For the text-containing cell, return its midpoint in (X, Y) coordinate format. 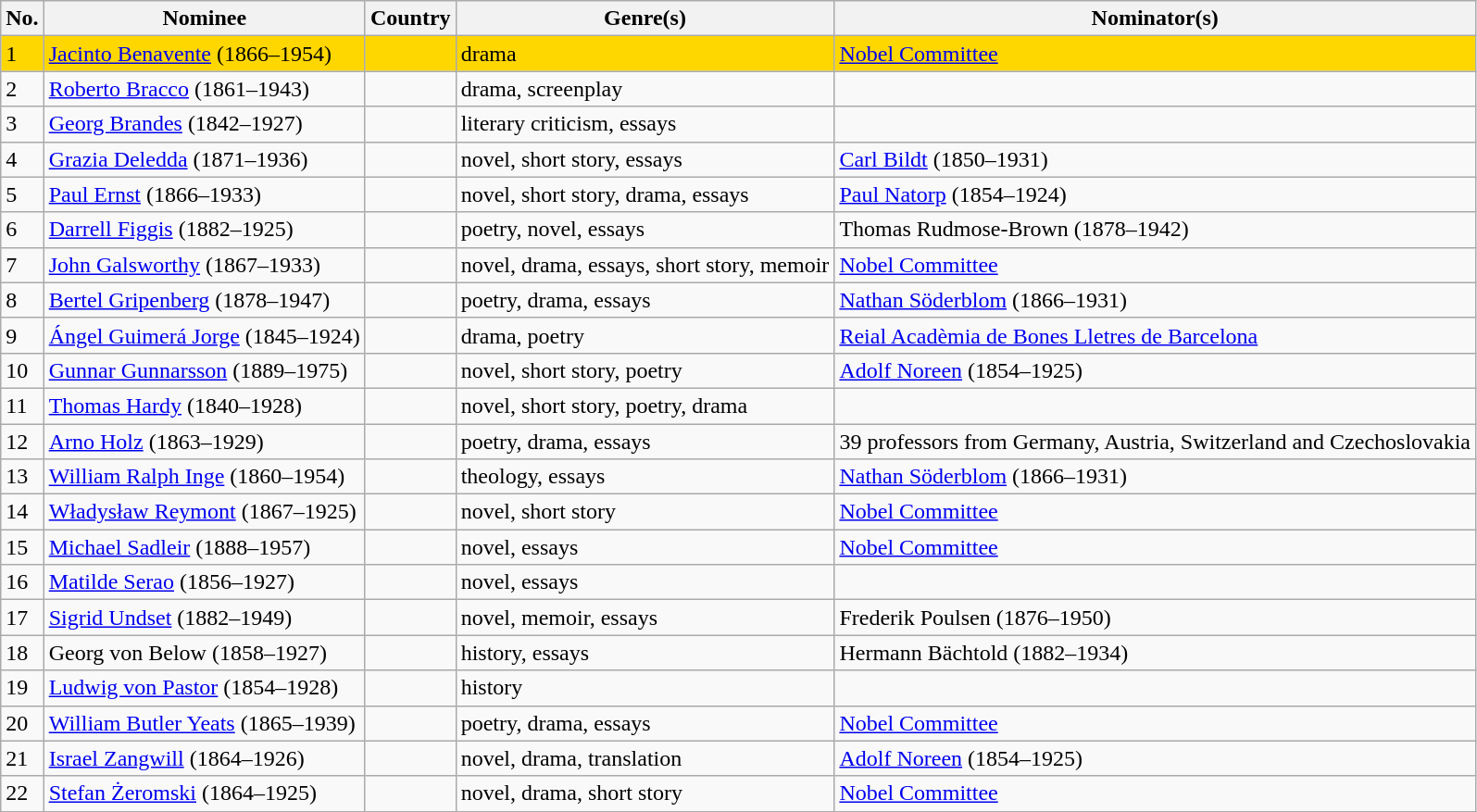
poetry, novel, essays (645, 230)
17 (22, 618)
Reial Acadèmia de Bones Lletres de Barcelona (1156, 335)
Sigrid Undset (1882–1949) (204, 618)
drama, screenplay (645, 89)
Stefan Żeromski (1864–1925) (204, 793)
history (645, 688)
novel, short story, drama, essays (645, 194)
Hermann Bächtold (1882–1934) (1156, 653)
Nominee (204, 19)
novel, drama, short story (645, 793)
Gunnar Gunnarsson (1889–1975) (204, 370)
20 (22, 723)
Genre(s) (645, 19)
3 (22, 124)
novel, short story, essays (645, 159)
John Galsworthy (1867–1933) (204, 265)
Matilde Serao (1856–1927) (204, 582)
19 (22, 688)
Bertel Gripenberg (1878–1947) (204, 300)
12 (22, 442)
9 (22, 335)
Country (410, 19)
drama, poetry (645, 335)
novel, memoir, essays (645, 618)
21 (22, 758)
Paul Natorp (1854–1924) (1156, 194)
5 (22, 194)
Ludwig von Pastor (1854–1928) (204, 688)
8 (22, 300)
7 (22, 265)
Thomas Rudmose-Brown (1878–1942) (1156, 230)
2 (22, 89)
Michael Sadleir (1888–1957) (204, 547)
39 professors from Germany, Austria, Switzerland and Czechoslovakia (1156, 442)
novel, short story, poetry (645, 370)
16 (22, 582)
Nominator(s) (1156, 19)
6 (22, 230)
Thomas Hardy (1840–1928) (204, 406)
13 (22, 477)
11 (22, 406)
18 (22, 653)
Ángel Guimerá Jorge (1845–1924) (204, 335)
14 (22, 512)
Frederik Poulsen (1876–1950) (1156, 618)
Jacinto Benavente (1866–1954) (204, 54)
novel, drama, essays, short story, memoir (645, 265)
Arno Holz (1863–1929) (204, 442)
literary criticism, essays (645, 124)
4 (22, 159)
Carl Bildt (1850–1931) (1156, 159)
novel, short story (645, 512)
Darrell Figgis (1882–1925) (204, 230)
history, essays (645, 653)
No. (22, 19)
William Ralph Inge (1860–1954) (204, 477)
novel, short story, poetry, drama (645, 406)
Georg von Below (1858–1927) (204, 653)
15 (22, 547)
1 (22, 54)
drama (645, 54)
22 (22, 793)
10 (22, 370)
Władysław Reymont (1867–1925) (204, 512)
Georg Brandes (1842–1927) (204, 124)
Grazia Deledda (1871–1936) (204, 159)
William Butler Yeats (1865–1939) (204, 723)
Israel Zangwill (1864–1926) (204, 758)
theology, essays (645, 477)
novel, drama, translation (645, 758)
Paul Ernst (1866–1933) (204, 194)
Roberto Bracco (1861–1943) (204, 89)
